Determine the (X, Y) coordinate at the center of the cell enclosing the given text.  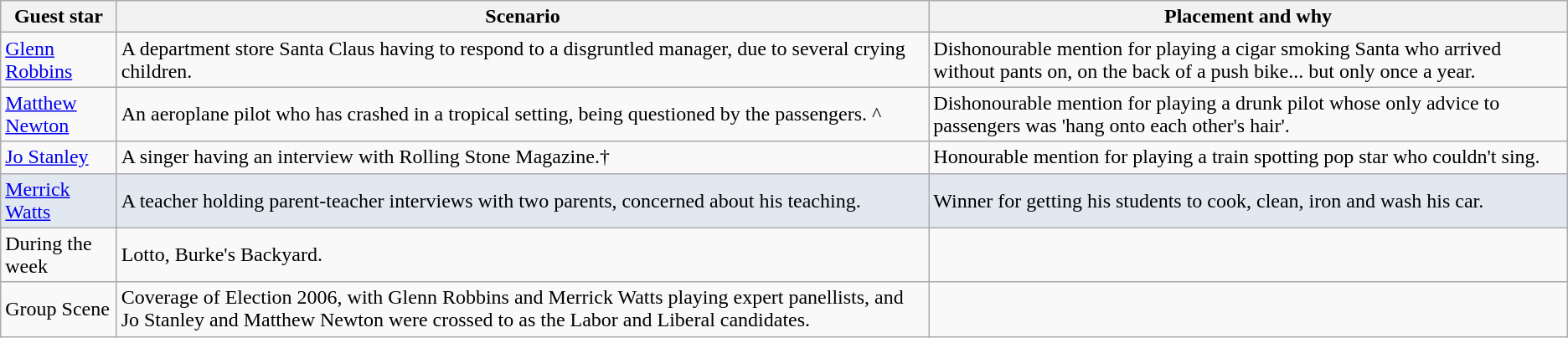
A singer having an interview with Rolling Stone Magazine.† (523, 157)
Guest star (59, 17)
Glenn Robbins (59, 60)
Honourable mention for playing a train spotting pop star who couldn't sing. (1248, 157)
Merrick Watts (59, 201)
Placement and why (1248, 17)
Matthew Newton (59, 114)
A department store Santa Claus having to respond to a disgruntled manager, due to several crying children. (523, 60)
An aeroplane pilot who has crashed in a tropical setting, being questioned by the passengers. ^ (523, 114)
Group Scene (59, 310)
Dishonourable mention for playing a drunk pilot whose only advice to passengers was 'hang onto each other's hair'. (1248, 114)
Scenario (523, 17)
A teacher holding parent-teacher interviews with two parents, concerned about his teaching. (523, 201)
Lotto, Burke's Backyard. (523, 254)
Dishonourable mention for playing a cigar smoking Santa who arrived without pants on, on the back of a push bike... but only once a year. (1248, 60)
Jo Stanley (59, 157)
During the week (59, 254)
Winner for getting his students to cook, clean, iron and wash his car. (1248, 201)
